Detect which cell encompasses the target text, then output its (X, Y) center coordinate. 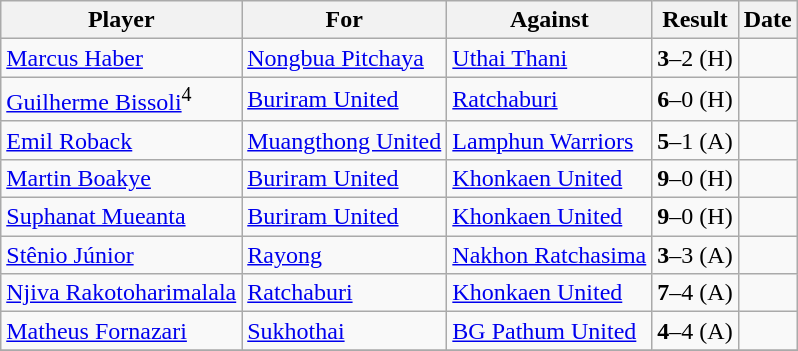
4–4 (A) (695, 331)
Stênio Júnior (122, 255)
Rayong (344, 255)
Matheus Fornazari (122, 331)
Result (695, 20)
Muangthong United (344, 140)
Sukhothai (344, 331)
3–3 (A) (695, 255)
Guilherme Bissoli4 (122, 100)
5–1 (A) (695, 140)
Date (768, 20)
BG Pathum United (550, 331)
Martin Boakye (122, 178)
6–0 (H) (695, 100)
7–4 (A) (695, 293)
Player (122, 20)
Emil Roback (122, 140)
Nongbua Pitchaya (344, 58)
3–2 (H) (695, 58)
For (344, 20)
Against (550, 20)
Suphanat Mueanta (122, 217)
Uthai Thani (550, 58)
Marcus Haber (122, 58)
Nakhon Ratchasima (550, 255)
Lamphun Warriors (550, 140)
Njiva Rakotoharimalala (122, 293)
